Pinpoint the cell where the given text exists, returning its (X, Y) midpoint coordinate. 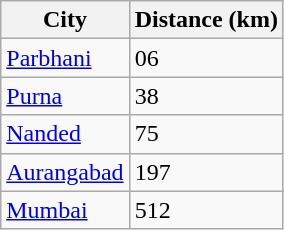
38 (206, 96)
Distance (km) (206, 20)
Aurangabad (65, 172)
197 (206, 172)
512 (206, 210)
Nanded (65, 134)
Purna (65, 96)
75 (206, 134)
City (65, 20)
06 (206, 58)
Parbhani (65, 58)
Mumbai (65, 210)
